Output the (X, Y) coordinate of the center of the cell containing the given text.  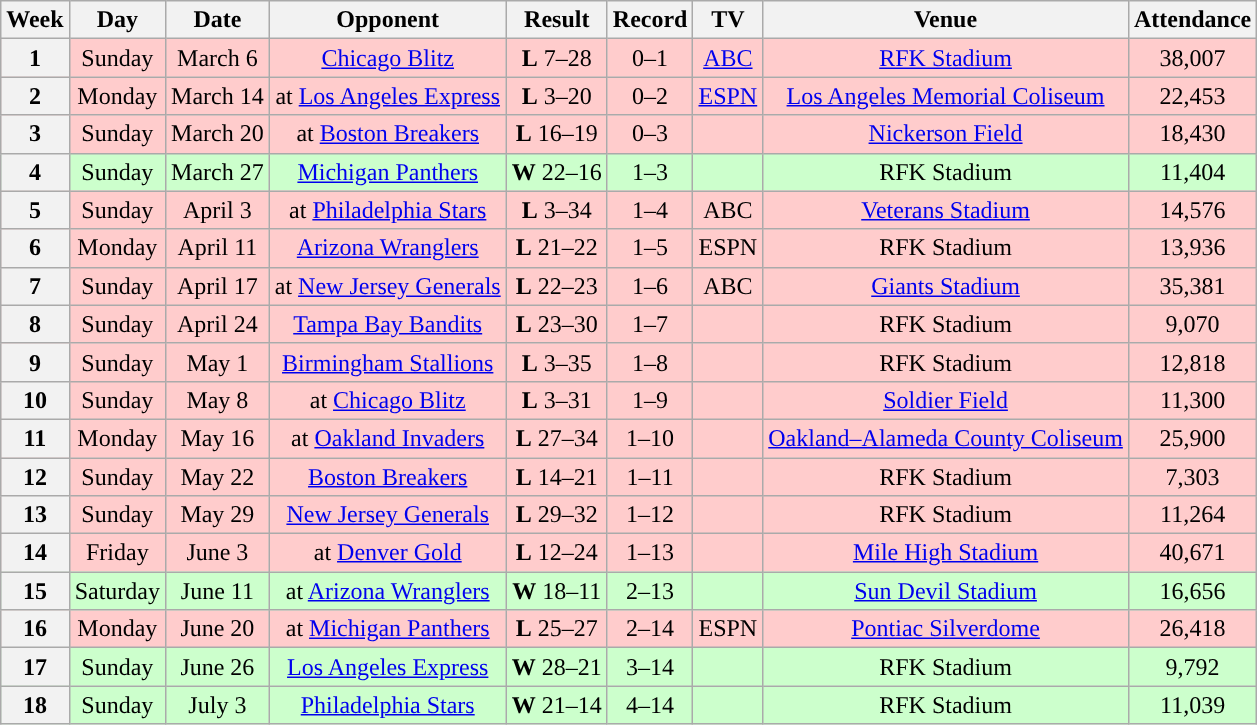
1–4 (650, 210)
Mile High Stadium (946, 553)
at New Jersey Generals (388, 286)
L 7–28 (556, 58)
Oakland–Alameda County Coliseum (946, 438)
Boston Breakers (388, 477)
W 28–21 (556, 667)
L 14–21 (556, 477)
March 27 (218, 172)
L 3–20 (556, 96)
Pontiac Silverdome (946, 629)
11 (35, 438)
1–9 (650, 400)
April 24 (218, 324)
Venue (946, 20)
at Arizona Wranglers (388, 591)
15 (35, 591)
Day (117, 20)
Opponent (388, 20)
0–2 (650, 96)
0–3 (650, 134)
New Jersey Generals (388, 515)
L 21–22 (556, 248)
9,792 (1192, 667)
25,900 (1192, 438)
3 (35, 134)
July 3 (218, 705)
7,303 (1192, 477)
12 (35, 477)
10 (35, 400)
L 23–30 (556, 324)
4 (35, 172)
L 3–34 (556, 210)
1–7 (650, 324)
8 (35, 324)
7 (35, 286)
16 (35, 629)
1–8 (650, 362)
2–13 (650, 591)
1–3 (650, 172)
May 16 (218, 438)
1–6 (650, 286)
at Boston Breakers (388, 134)
1–5 (650, 248)
1–13 (650, 553)
May 8 (218, 400)
14,576 (1192, 210)
35,381 (1192, 286)
June 3 (218, 553)
Saturday (117, 591)
Giants Stadium (946, 286)
17 (35, 667)
26,418 (1192, 629)
1 (35, 58)
L 3–35 (556, 362)
14 (35, 553)
at Michigan Panthers (388, 629)
Nickerson Field (946, 134)
W 22–16 (556, 172)
L 22–23 (556, 286)
March 14 (218, 96)
April 3 (218, 210)
Arizona Wranglers (388, 248)
June 26 (218, 667)
3–14 (650, 667)
at Chicago Blitz (388, 400)
Soldier Field (946, 400)
Attendance (1192, 20)
2 (35, 96)
11,300 (1192, 400)
Record (650, 20)
March 6 (218, 58)
Tampa Bay Bandits (388, 324)
April 11 (218, 248)
38,007 (1192, 58)
Week (35, 20)
Chicago Blitz (388, 58)
at Los Angeles Express (388, 96)
Los Angeles Memorial Coliseum (946, 96)
16,656 (1192, 591)
at Philadelphia Stars (388, 210)
22,453 (1192, 96)
2–14 (650, 629)
Michigan Panthers (388, 172)
1–12 (650, 515)
March 20 (218, 134)
11,264 (1192, 515)
April 17 (218, 286)
Date (218, 20)
11,039 (1192, 705)
at Denver Gold (388, 553)
June 11 (218, 591)
9,070 (1192, 324)
May 22 (218, 477)
Philadelphia Stars (388, 705)
L 16–19 (556, 134)
1–10 (650, 438)
L 12–24 (556, 553)
13 (35, 515)
13,936 (1192, 248)
Friday (117, 553)
L 29–32 (556, 515)
12,818 (1192, 362)
May 1 (218, 362)
May 29 (218, 515)
1–11 (650, 477)
W 21–14 (556, 705)
5 (35, 210)
18 (35, 705)
L 27–34 (556, 438)
Result (556, 20)
40,671 (1192, 553)
9 (35, 362)
L 25–27 (556, 629)
at Oakland Invaders (388, 438)
Birmingham Stallions (388, 362)
W 18–11 (556, 591)
Sun Devil Stadium (946, 591)
0–1 (650, 58)
Los Angeles Express (388, 667)
6 (35, 248)
11,404 (1192, 172)
June 20 (218, 629)
TV (728, 20)
4–14 (650, 705)
18,430 (1192, 134)
Veterans Stadium (946, 210)
L 3–31 (556, 400)
